Provide the [x, y] coordinate of the cell's center where the given text is located.  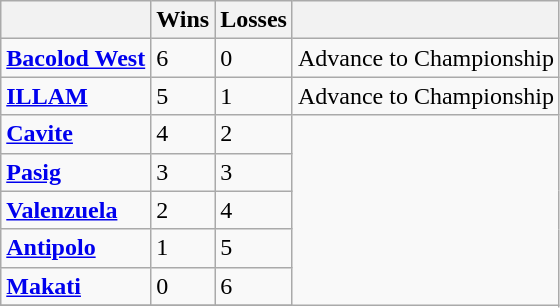
Bacolod West [76, 58]
Makati [76, 286]
Valenzuela [76, 210]
ILLAM [76, 96]
Pasig [76, 172]
Wins [183, 20]
Cavite [76, 134]
Antipolo [76, 248]
Losses [254, 20]
